Identify which cell holds the provided text, then report its (X, Y) central coordinate. 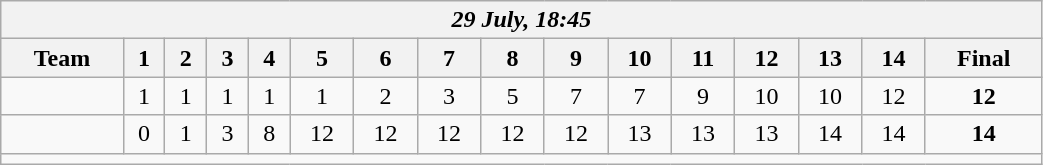
Final (984, 58)
Team (62, 58)
11 (703, 58)
29 July, 18:45 (522, 20)
4 (269, 58)
6 (386, 58)
0 (144, 134)
